Find where the given text appears and provide that cell's center as (x, y) coordinate. 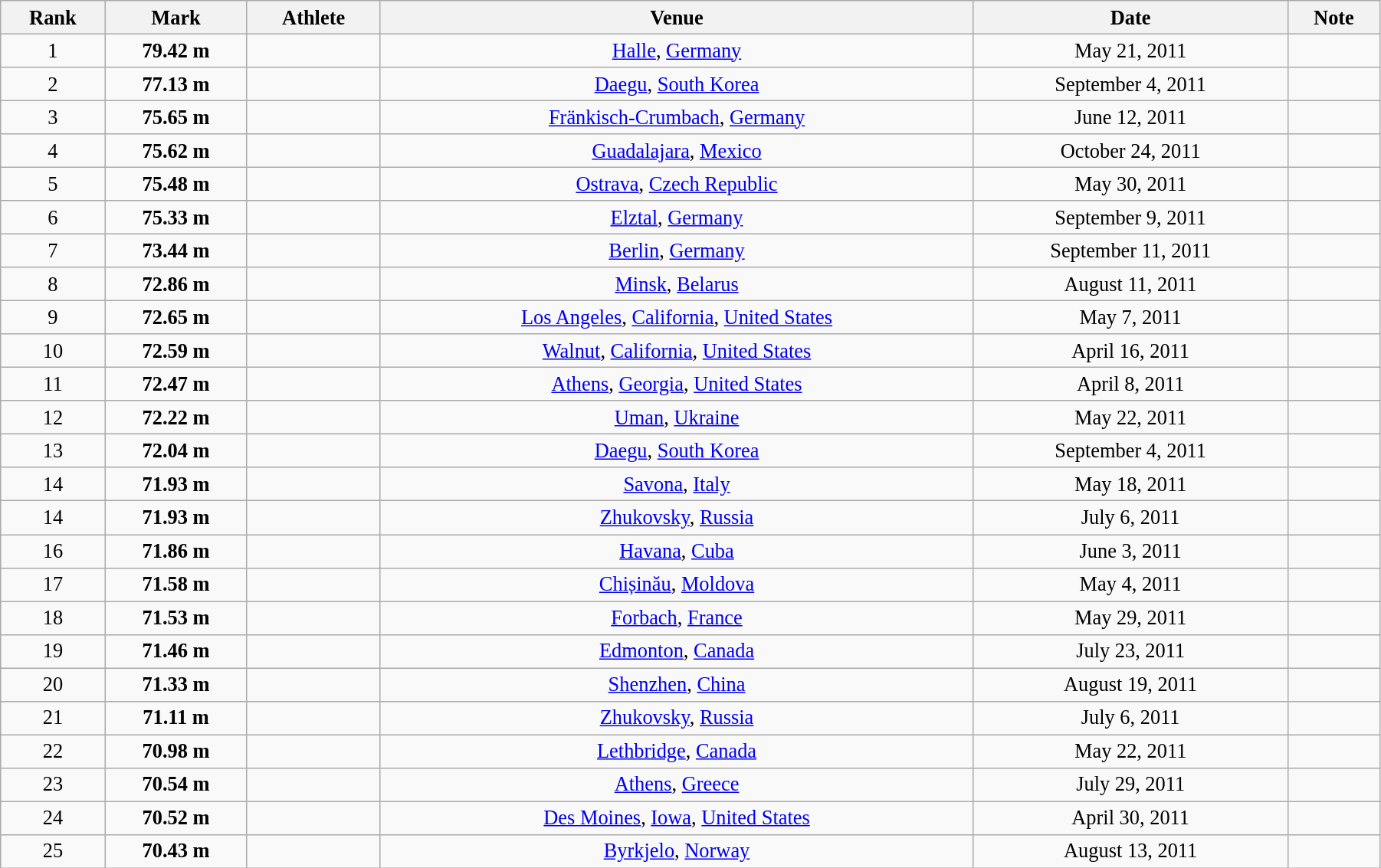
Minsk, Belarus (677, 284)
Athens, Georgia, United States (677, 384)
7 (53, 251)
Chișinău, Moldova (677, 585)
70.52 m (176, 817)
71.58 m (176, 585)
July 23, 2011 (1131, 651)
August 11, 2011 (1131, 284)
October 24, 2011 (1131, 151)
12 (53, 418)
9 (53, 317)
72.59 m (176, 351)
71.46 m (176, 651)
Edmonton, Canada (677, 651)
Guadalajara, Mexico (677, 151)
71.86 m (176, 551)
May 18, 2011 (1131, 484)
May 7, 2011 (1131, 317)
20 (53, 684)
25 (53, 851)
Fränkisch-Crumbach, Germany (677, 117)
April 8, 2011 (1131, 384)
Walnut, California, United States (677, 351)
June 12, 2011 (1131, 117)
1 (53, 51)
Des Moines, Iowa, United States (677, 817)
2 (53, 84)
79.42 m (176, 51)
Byrkjelo, Norway (677, 851)
Havana, Cuba (677, 551)
8 (53, 284)
10 (53, 351)
11 (53, 384)
Date (1131, 17)
April 30, 2011 (1131, 817)
75.48 m (176, 184)
13 (53, 450)
Venue (677, 17)
May 30, 2011 (1131, 184)
72.65 m (176, 317)
Athlete (313, 17)
16 (53, 551)
71.53 m (176, 617)
June 3, 2011 (1131, 551)
Note (1333, 17)
72.04 m (176, 450)
May 4, 2011 (1131, 585)
September 9, 2011 (1131, 218)
5 (53, 184)
August 19, 2011 (1131, 684)
Halle, Germany (677, 51)
Lethbridge, Canada (677, 751)
21 (53, 718)
Athens, Greece (677, 784)
72.22 m (176, 418)
72.86 m (176, 284)
70.43 m (176, 851)
72.47 m (176, 384)
April 16, 2011 (1131, 351)
Rank (53, 17)
71.33 m (176, 684)
Elztal, Germany (677, 218)
July 29, 2011 (1131, 784)
May 29, 2011 (1131, 617)
75.65 m (176, 117)
73.44 m (176, 251)
May 21, 2011 (1131, 51)
70.54 m (176, 784)
75.62 m (176, 151)
Savona, Italy (677, 484)
18 (53, 617)
Los Angeles, California, United States (677, 317)
6 (53, 218)
77.13 m (176, 84)
24 (53, 817)
Forbach, France (677, 617)
Shenzhen, China (677, 684)
71.11 m (176, 718)
23 (53, 784)
Ostrava, Czech Republic (677, 184)
August 13, 2011 (1131, 851)
Uman, Ukraine (677, 418)
19 (53, 651)
Berlin, Germany (677, 251)
22 (53, 751)
17 (53, 585)
4 (53, 151)
70.98 m (176, 751)
Mark (176, 17)
75.33 m (176, 218)
3 (53, 117)
September 11, 2011 (1131, 251)
